Return the [X, Y] coordinate for the center point of the cell that contains the specified text.  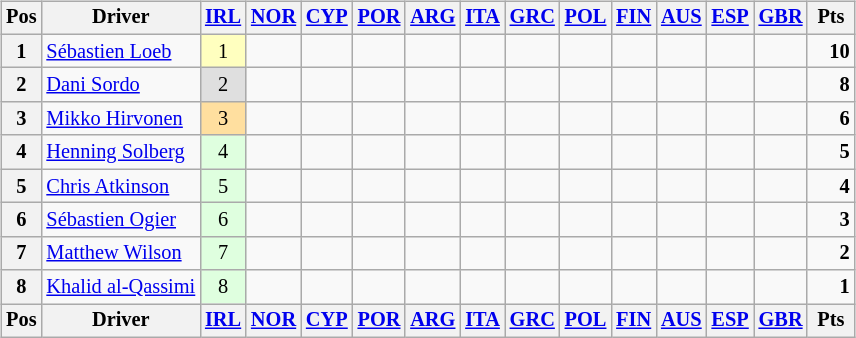
Mikko Hirvonen [120, 119]
Sébastien Loeb [120, 51]
Matthew Wilson [120, 253]
10 [830, 51]
Henning Solberg [120, 152]
Dani Sordo [120, 85]
Sébastien Ogier [120, 220]
Khalid al-Qassimi [120, 287]
Chris Atkinson [120, 186]
